Output the [X, Y] coordinate of the center of the cell containing the given text.  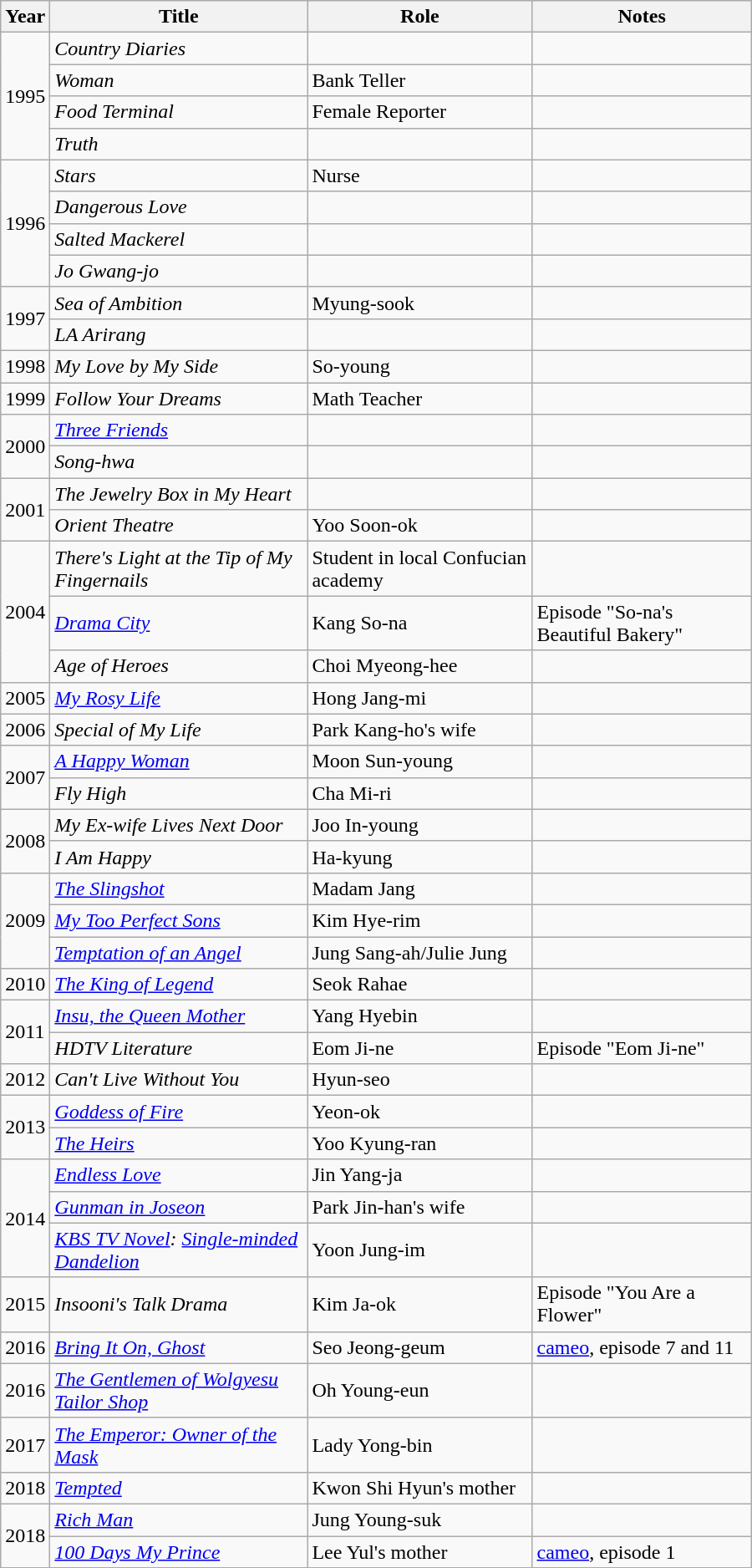
2010 [25, 985]
Moon Sun-young [419, 761]
2006 [25, 730]
Joo In-young [419, 825]
Oh Young-eun [419, 1391]
Student in local Confucian academy [419, 568]
Woman [179, 80]
1997 [25, 318]
Seo Jeong-geum [419, 1347]
Yoon Jung-im [419, 1250]
Bank Teller [419, 80]
2017 [25, 1444]
Endless Love [179, 1175]
The King of Legend [179, 985]
KBS TV Novel: Single-minded Dandelion [179, 1250]
Yang Hyebin [419, 1016]
The Heirs [179, 1143]
Can't Live Without You [179, 1080]
Country Diaries [179, 48]
Math Teacher [419, 399]
The Emperor: Owner of the Mask [179, 1444]
Truth [179, 144]
100 Days My Prince [179, 1552]
Eom Ji-ne [419, 1048]
Nurse [419, 176]
Drama City [179, 624]
Food Terminal [179, 112]
Episode "Eom Ji-ne" [642, 1048]
Fly High [179, 793]
Jin Yang-ja [419, 1175]
Kang So-na [419, 624]
Notes [642, 17]
My Too Perfect Sons [179, 920]
Kim Ja-ok [419, 1304]
Tempted [179, 1488]
Cha Mi-ri [419, 793]
1998 [25, 366]
Seok Rahae [419, 985]
Hyun-seo [419, 1080]
Salted Mackerel [179, 239]
Three Friends [179, 430]
Lady Yong-bin [419, 1444]
Follow Your Dreams [179, 399]
2014 [25, 1219]
Episode "So-na's Beautiful Bakery" [642, 624]
Special of My Life [179, 730]
Lee Yul's mother [419, 1552]
Age of Heroes [179, 666]
Insu, the Queen Mother [179, 1016]
LA Arirang [179, 334]
My Rosy Life [179, 698]
Rich Man [179, 1520]
Jo Gwang-jo [179, 271]
My Ex-wife Lives Next Door [179, 825]
HDTV Literature [179, 1048]
Yoo Soon-ok [419, 526]
Episode "You Are a Flower" [642, 1304]
Insooni's Talk Drama [179, 1304]
1996 [25, 223]
2012 [25, 1080]
Park Jin-han's wife [419, 1207]
Stars [179, 176]
Sea of Ambition [179, 303]
There's Light at the Tip of My Fingernails [179, 568]
Orient Theatre [179, 526]
Ha-kyung [419, 857]
Title [179, 17]
Choi Myeong-hee [419, 666]
Gunman in Joseon [179, 1207]
2004 [25, 612]
So-young [419, 366]
A Happy Woman [179, 761]
Myung-sook [419, 303]
Bring It On, Ghost [179, 1347]
Madam Jang [419, 888]
2015 [25, 1304]
1995 [25, 96]
Goddess of Fire [179, 1112]
Jung Sang-ah/Julie Jung [419, 952]
2011 [25, 1032]
I Am Happy [179, 857]
2001 [25, 510]
2007 [25, 777]
Dangerous Love [179, 207]
Yoo Kyung-ran [419, 1143]
2008 [25, 841]
The Gentlemen of Wolgyesu Tailor Shop [179, 1391]
Temptation of an Angel [179, 952]
Kwon Shi Hyun's mother [419, 1488]
2005 [25, 698]
The Jewelry Box in My Heart [179, 494]
Park Kang-ho's wife [419, 730]
Female Reporter [419, 112]
Role [419, 17]
My Love by My Side [179, 366]
cameo, episode 7 and 11 [642, 1347]
2009 [25, 920]
The Slingshot [179, 888]
1999 [25, 399]
Yeon-ok [419, 1112]
Song-hwa [179, 462]
2013 [25, 1128]
Hong Jang-mi [419, 698]
2000 [25, 446]
cameo, episode 1 [642, 1552]
Year [25, 17]
Jung Young-suk [419, 1520]
Kim Hye-rim [419, 920]
